Provide the (x, y) coordinate of the cell's center where the given text is located.  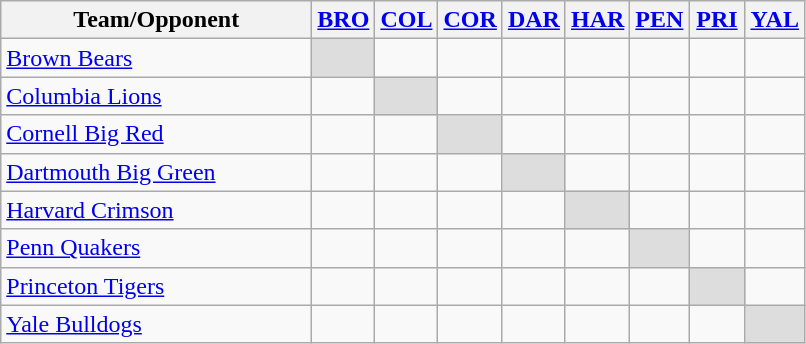
YAL (775, 20)
Cornell Big Red (156, 134)
PEN (660, 20)
DAR (534, 20)
HAR (597, 20)
Harvard Crimson (156, 210)
COL (406, 20)
PRI (717, 20)
Princeton Tigers (156, 286)
Dartmouth Big Green (156, 172)
Yale Bulldogs (156, 324)
Columbia Lions (156, 96)
Penn Quakers (156, 248)
COR (470, 20)
Team/Opponent (156, 20)
Brown Bears (156, 58)
BRO (344, 20)
